Detect which cell encompasses the target text, then output its [X, Y] center coordinate. 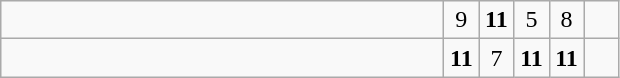
5 [532, 20]
7 [496, 58]
9 [462, 20]
8 [566, 20]
